For the text-containing cell, return its midpoint in (X, Y) coordinate format. 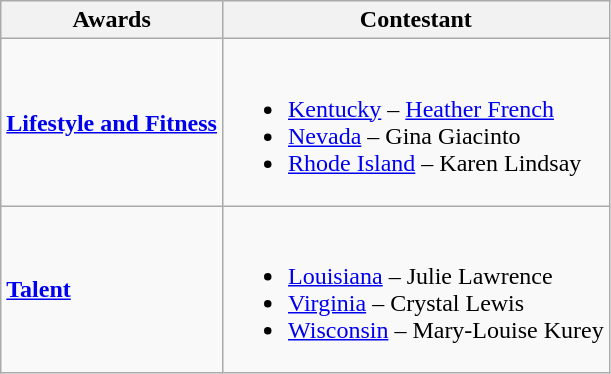
Talent (112, 290)
Awards (112, 20)
Louisiana – Julie Lawrence Virginia – Crystal Lewis Wisconsin – Mary-Louise Kurey (416, 290)
Contestant (416, 20)
Kentucky – Heather French Nevada – Gina Giacinto Rhode Island – Karen Lindsay (416, 122)
Lifestyle and Fitness (112, 122)
